Capture the cell that displays the provided text and extract its [X, Y] central coordinate. 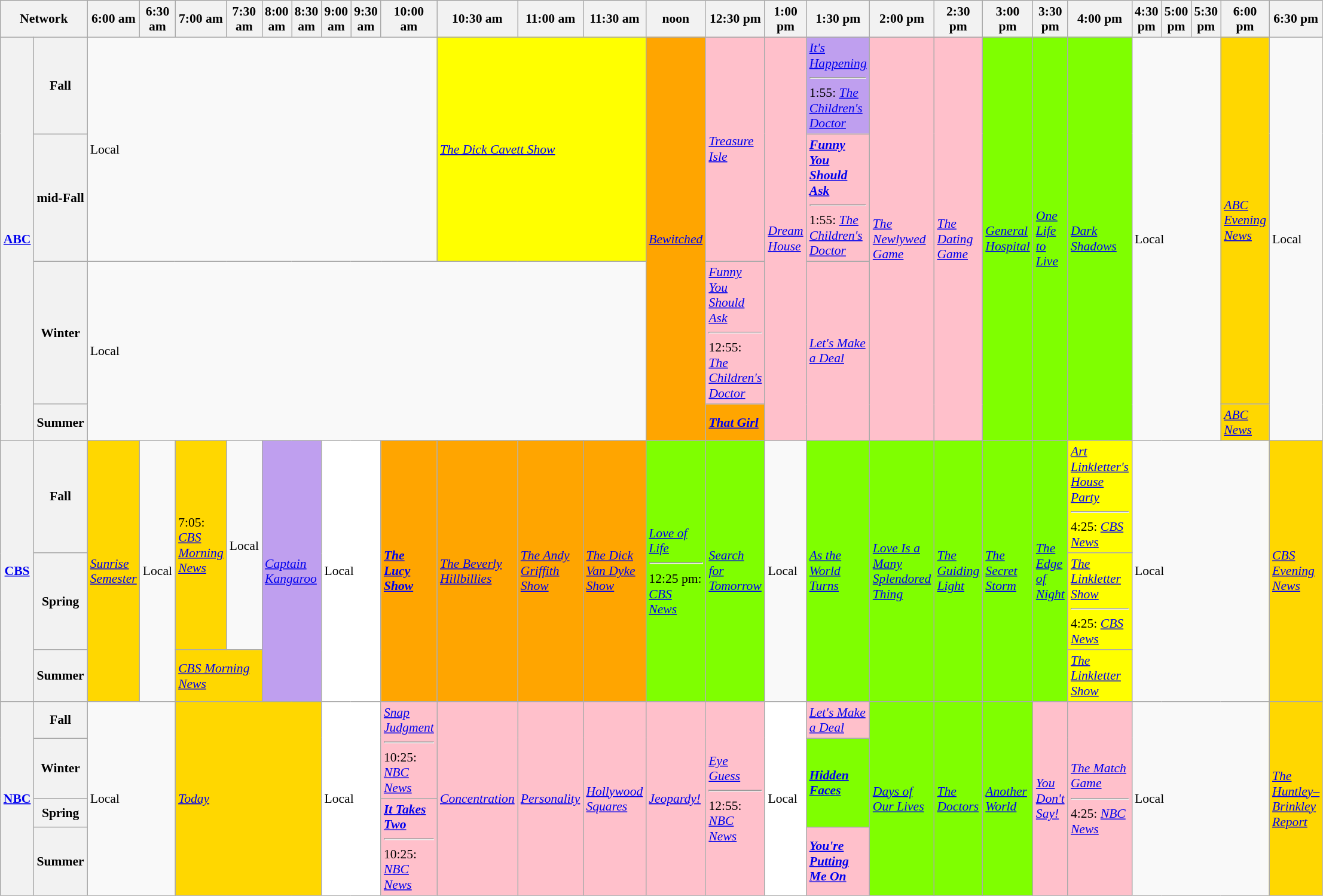
7:05: CBS Morning News [201, 545]
The Secret Storm [1007, 571]
The Dating Game [958, 239]
3:00 pm [1007, 19]
10:00 am [409, 19]
5:00 pm [1177, 19]
4:30 pm [1147, 19]
6:30 am [158, 19]
Snap Judgment10:25: NBC News [409, 750]
The Doctors [958, 799]
The Linkletter Show [1100, 675]
Another World [1007, 799]
Bewitched [676, 239]
The Lucy Show [409, 571]
The Andy Griffith Show [551, 571]
1:30 pm [838, 19]
The Huntley–Brinkley Report [1296, 799]
The Edge of Night [1050, 571]
CBS Morning News [219, 675]
Network [44, 19]
6:00 am [114, 19]
The Dick Van Dyke Show [615, 571]
2:30 pm [958, 19]
One Life to Live [1050, 239]
Hidden Faces [838, 782]
Jeopardy! [676, 799]
The Beverly Hillbillies [477, 571]
12:30 pm [735, 19]
4:00 pm [1100, 19]
Funny You Should Ask12:55: The Children's Doctor [735, 334]
6:30 pm [1296, 19]
Search for Tomorrow [735, 571]
The Guiding Light [958, 571]
The Newlywed Game [902, 239]
It's Happening1:55: The Children's Doctor [838, 85]
10:30 am [477, 19]
6:00 pm [1245, 19]
Eye Guess12:55: NBC News [735, 799]
Concentration [477, 799]
That Girl [735, 422]
7:00 am [201, 19]
Personality [551, 799]
2:00 pm [902, 19]
9:00 am [336, 19]
mid-Fall [60, 197]
8:30 am [307, 19]
The Linkletter Show4:25: CBS News [1100, 601]
5:30 pm [1206, 19]
8:00 am [277, 19]
CBS [17, 571]
Days of Our Lives [902, 799]
7:30 am [244, 19]
Dream House [786, 239]
Love Is a Many Splendored Thing [902, 571]
Art Linkletter's House Party4:25: CBS News [1100, 497]
NBC [17, 799]
You're Putting Me On [838, 861]
3:30 pm [1050, 19]
As the World Turns [838, 571]
It Takes Two10:25: NBC News [409, 847]
Captain Kangaroo [292, 571]
ABC [17, 239]
General Hospital [1007, 239]
1:00 pm [786, 19]
11:00 am [551, 19]
CBS Evening News [1296, 571]
ABC News [1245, 422]
Hollywood Squares [615, 799]
ABC Evening News [1245, 221]
You Don't Say! [1050, 799]
Love of Life12:25 pm: CBS News [676, 571]
9:30 am [366, 19]
Funny You Should Ask1:55: The Children's Doctor [838, 197]
Today [248, 799]
Dark Shadows [1100, 239]
The Dick Cavett Show [542, 149]
The Match Game4:25: NBC News [1100, 799]
noon [676, 19]
Sunrise Semester [114, 571]
Treasure Isle [735, 149]
11:30 am [615, 19]
